Detect which cell encompasses the target text, then output its (x, y) center coordinate. 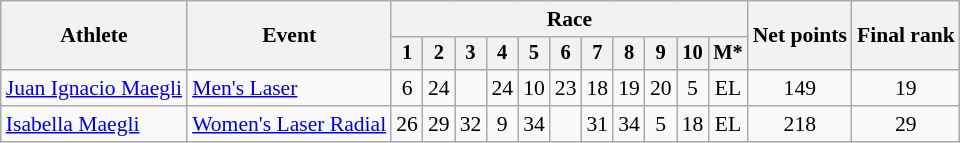
Final rank (906, 36)
Isabella Maegli (94, 124)
Race (569, 19)
M* (728, 54)
31 (597, 124)
1 (407, 54)
2 (439, 54)
Event (289, 36)
Net points (800, 36)
3 (471, 54)
20 (661, 88)
Juan Ignacio Maegli (94, 88)
7 (597, 54)
Women's Laser Radial (289, 124)
8 (629, 54)
4 (502, 54)
26 (407, 124)
23 (566, 88)
149 (800, 88)
Men's Laser (289, 88)
Athlete (94, 36)
32 (471, 124)
218 (800, 124)
